Locate the cell with the specified text and output its [x, y] center coordinate. 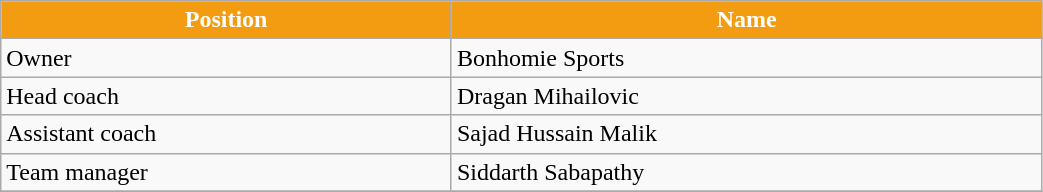
Name [746, 20]
Bonhomie Sports [746, 58]
Team manager [226, 172]
Dragan Mihailovic [746, 96]
Sajad Hussain Malik [746, 134]
Siddarth Sabapathy [746, 172]
Position [226, 20]
Head coach [226, 96]
Assistant coach [226, 134]
Owner [226, 58]
